Pinpoint the cell where the given text exists, returning its [x, y] midpoint coordinate. 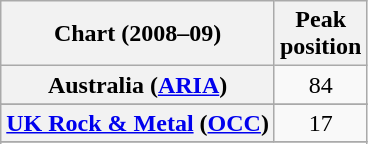
UK Rock & Metal (OCC) [138, 123]
Australia (ARIA) [138, 85]
84 [320, 85]
Peakposition [320, 34]
Chart (2008–09) [138, 34]
17 [320, 123]
